Return [x, y] of the center of cell containing provided text 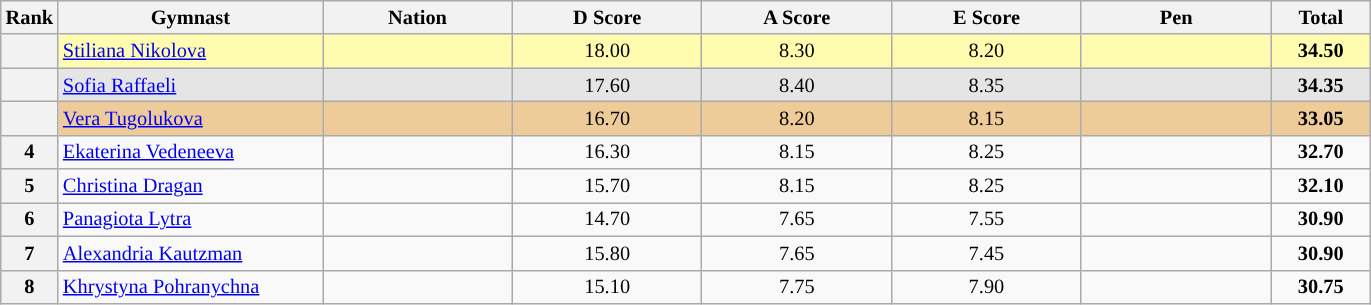
Vera Tugolukova [190, 118]
5 [30, 186]
15.80 [607, 253]
Rank [30, 17]
E Score [987, 17]
7 [30, 253]
8.30 [797, 51]
17.60 [607, 85]
Sofia Raffaeli [190, 85]
Ekaterina Vedeneeva [190, 152]
Panagiota Lytra [190, 219]
7.90 [987, 287]
32.70 [1321, 152]
8.35 [987, 85]
7.55 [987, 219]
Pen [1176, 17]
D Score [607, 17]
Stiliana Nikolova [190, 51]
Khrystyna Pohranychna [190, 287]
16.70 [607, 118]
Alexandria Kautzman [190, 253]
Christina Dragan [190, 186]
7.45 [987, 253]
8.40 [797, 85]
18.00 [607, 51]
30.75 [1321, 287]
Gymnast [190, 17]
34.35 [1321, 85]
A Score [797, 17]
8 [30, 287]
34.50 [1321, 51]
15.70 [607, 186]
16.30 [607, 152]
15.10 [607, 287]
6 [30, 219]
7.75 [797, 287]
Total [1321, 17]
32.10 [1321, 186]
Nation [418, 17]
4 [30, 152]
14.70 [607, 219]
33.05 [1321, 118]
